Find where the given text appears and provide that cell's center as [X, Y] coordinate. 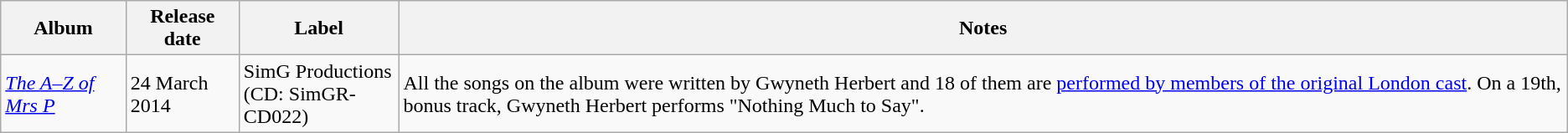
Album [64, 28]
24 March 2014 [183, 94]
The A–Z of Mrs P [64, 94]
Release date [183, 28]
Notes [983, 28]
SimG Productions (CD: SimGR-CD022) [318, 94]
Label [318, 28]
